Output the [x, y] coordinate of the center of the cell containing the given text.  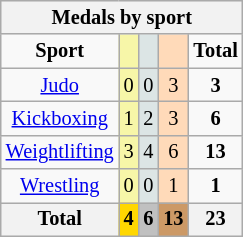
2 [148, 118]
Kickboxing [60, 118]
Medals by sport [122, 17]
Judo [60, 85]
Wrestling [60, 186]
Weightlifting [60, 152]
23 [215, 219]
Sport [60, 51]
